Capture the cell that displays the provided text and extract its [X, Y] central coordinate. 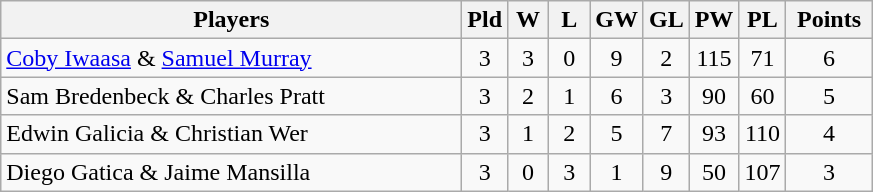
Diego Gatica & Jaime Mansilla [232, 172]
Edwin Galicia & Christian Wer [232, 134]
60 [762, 96]
93 [714, 134]
PL [762, 20]
7 [666, 134]
Coby Iwaasa & Samuel Murray [232, 58]
W [528, 20]
GW [617, 20]
PW [714, 20]
4 [829, 134]
Pld [485, 20]
Players [232, 20]
GL [666, 20]
107 [762, 172]
110 [762, 134]
71 [762, 58]
L [570, 20]
90 [714, 96]
Points [829, 20]
Sam Bredenbeck & Charles Pratt [232, 96]
115 [714, 58]
50 [714, 172]
